Pinpoint the cell where the given text exists, returning its [x, y] midpoint coordinate. 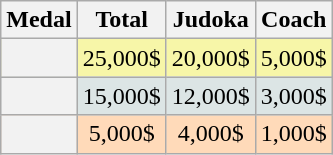
15,000$ [122, 96]
25,000$ [122, 58]
Coach [294, 20]
Judoka [210, 20]
1,000$ [294, 134]
3,000$ [294, 96]
Medal [39, 20]
Total [122, 20]
20,000$ [210, 58]
4,000$ [210, 134]
12,000$ [210, 96]
